From the cell containing the given text, extract its center point as (X, Y) coordinate. 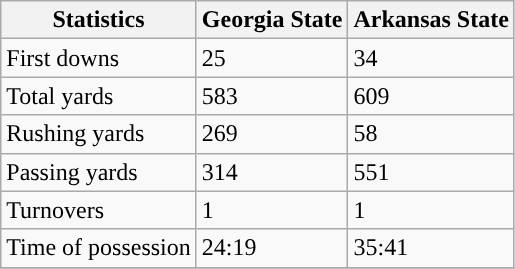
Rushing yards (99, 134)
583 (272, 96)
Georgia State (272, 20)
First downs (99, 58)
Passing yards (99, 172)
609 (431, 96)
58 (431, 134)
269 (272, 134)
Statistics (99, 20)
314 (272, 172)
Time of possession (99, 248)
551 (431, 172)
34 (431, 58)
Turnovers (99, 210)
Arkansas State (431, 20)
24:19 (272, 248)
35:41 (431, 248)
25 (272, 58)
Total yards (99, 96)
